Extract the [x, y] coordinate from the center of the cell holding the provided text.  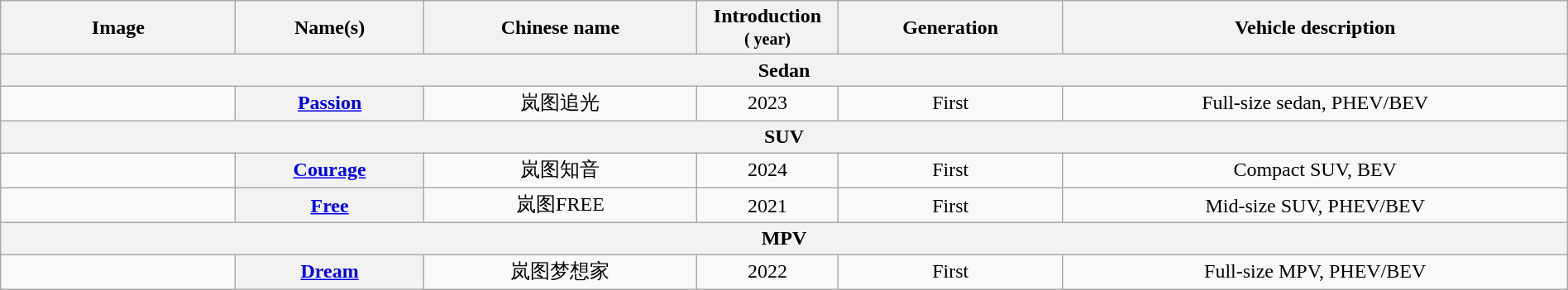
2023 [767, 104]
Sedan [784, 70]
Full-size sedan, PHEV/BEV [1315, 104]
2021 [767, 205]
Passion [329, 104]
Full-size MPV, PHEV/BEV [1315, 273]
SUV [784, 136]
2024 [767, 170]
MPV [784, 239]
2022 [767, 273]
Name(s) [329, 28]
Vehicle description [1315, 28]
岚图梦想家 [560, 273]
岚图知音 [560, 170]
Mid-size SUV, PHEV/BEV [1315, 205]
Dream [329, 273]
Chinese name [560, 28]
Image [118, 28]
Compact SUV, BEV [1315, 170]
Introduction( year) [767, 28]
Courage [329, 170]
Generation [950, 28]
岚图追光 [560, 104]
Free [329, 205]
岚图FREE [560, 205]
